For the text-containing cell, return its midpoint in (X, Y) coordinate format. 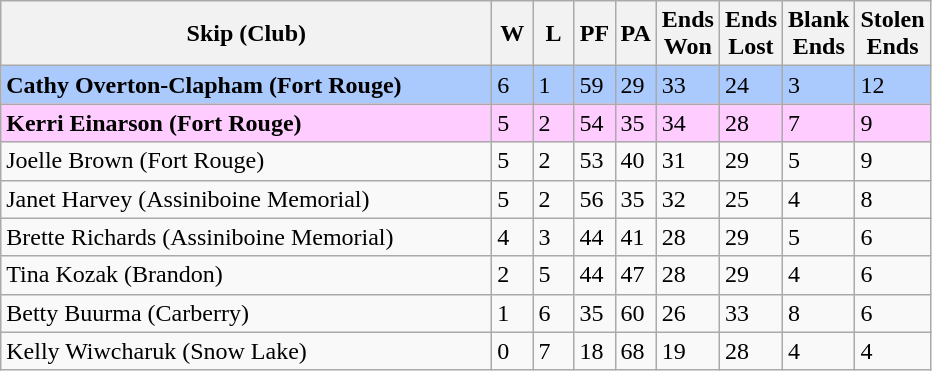
Brette Richards (Assiniboine Memorial) (246, 237)
25 (750, 199)
53 (594, 161)
31 (688, 161)
60 (636, 313)
24 (750, 85)
Ends Won (688, 34)
59 (594, 85)
W (512, 34)
56 (594, 199)
47 (636, 275)
Stolen Ends (892, 34)
Tina Kozak (Brandon) (246, 275)
Kelly Wiwcharuk (Snow Lake) (246, 351)
68 (636, 351)
Kerri Einarson (Fort Rouge) (246, 123)
Betty Buurma (Carberry) (246, 313)
PF (594, 34)
41 (636, 237)
26 (688, 313)
0 (512, 351)
54 (594, 123)
40 (636, 161)
Joelle Brown (Fort Rouge) (246, 161)
L (554, 34)
PA (636, 34)
34 (688, 123)
Blank Ends (819, 34)
19 (688, 351)
12 (892, 85)
Janet Harvey (Assiniboine Memorial) (246, 199)
Skip (Club) (246, 34)
32 (688, 199)
18 (594, 351)
Ends Lost (750, 34)
Cathy Overton-Clapham (Fort Rouge) (246, 85)
